Search for the cell housing the specified text and yield its [X, Y] center coordinate. 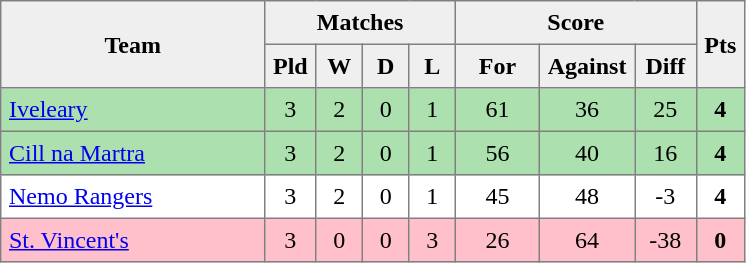
Score [576, 23]
36 [586, 110]
Pts [720, 44]
Iveleary [133, 110]
Matches [360, 23]
40 [586, 153]
D [385, 66]
For [497, 66]
64 [586, 240]
Team [133, 44]
-3 [666, 197]
-38 [666, 240]
Diff [666, 66]
Pld [290, 66]
Nemo Rangers [133, 197]
26 [497, 240]
61 [497, 110]
L [432, 66]
25 [666, 110]
Against [586, 66]
56 [497, 153]
45 [497, 197]
16 [666, 153]
Cill na Martra [133, 153]
St. Vincent's [133, 240]
48 [586, 197]
W [339, 66]
